Determine the (X, Y) coordinate at the center of the cell enclosing the given text.  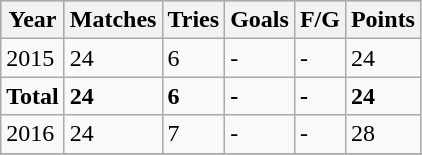
28 (382, 134)
7 (194, 134)
2015 (33, 58)
Matches (113, 20)
Points (382, 20)
Year (33, 20)
Total (33, 96)
F/G (320, 20)
Tries (194, 20)
Goals (260, 20)
2016 (33, 134)
